Detect which cell encompasses the target text, then output its [X, Y] center coordinate. 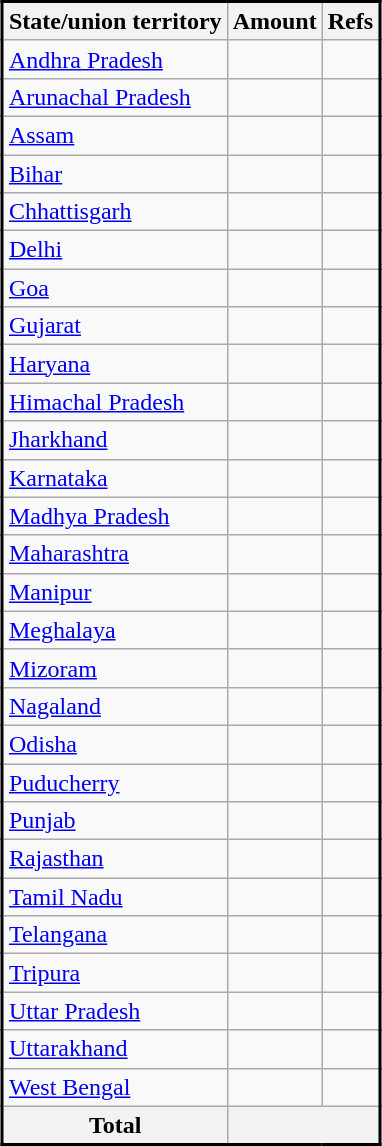
Assam [115, 135]
Meghalaya [115, 630]
Uttar Pradesh [115, 1011]
State/union territory [115, 22]
Delhi [115, 250]
Bihar [115, 173]
Amount [274, 22]
Puducherry [115, 783]
Goa [115, 288]
Total [115, 1126]
West Bengal [115, 1087]
Manipur [115, 592]
Tamil Nadu [115, 897]
Haryana [115, 364]
Odisha [115, 744]
Rajasthan [115, 859]
Jharkhand [115, 440]
Tripura [115, 973]
Himachal Pradesh [115, 402]
Uttarakhand [115, 1049]
Karnataka [115, 478]
Gujarat [115, 326]
Punjab [115, 821]
Telangana [115, 935]
Mizoram [115, 668]
Chhattisgarh [115, 212]
Nagaland [115, 706]
Maharashtra [115, 554]
Refs [350, 22]
Arunachal Pradesh [115, 97]
Andhra Pradesh [115, 59]
Madhya Pradesh [115, 516]
